Determine the (x, y) coordinate at the center of the cell enclosing the given text.  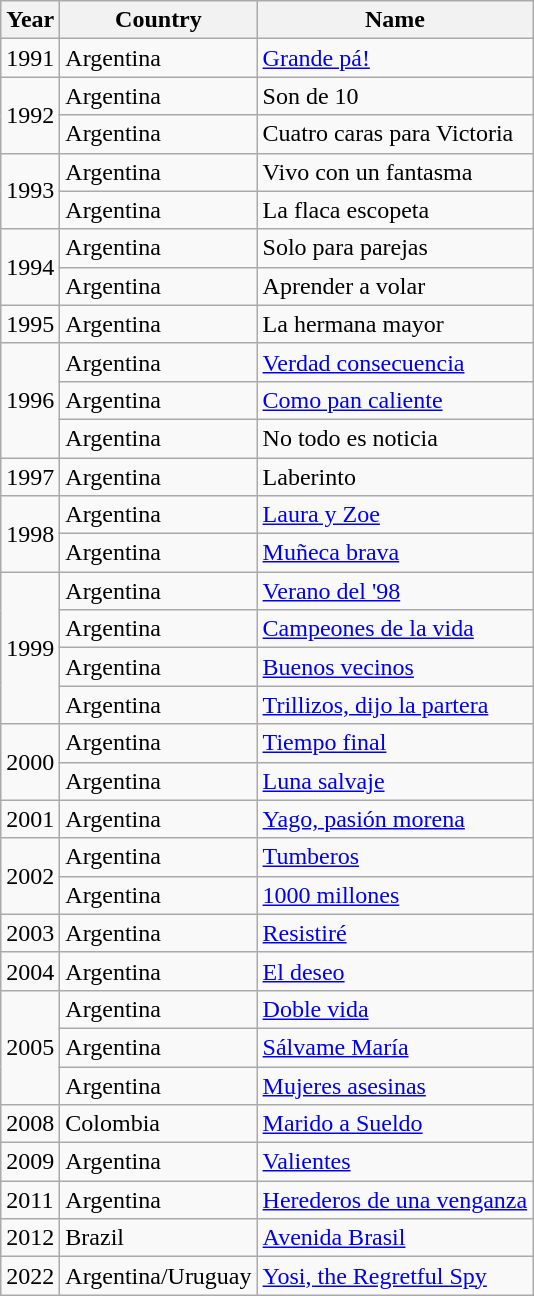
2004 (30, 971)
2000 (30, 762)
Laura y Zoe (395, 515)
Verano del '98 (395, 591)
Son de 10 (395, 96)
1995 (30, 324)
Herederos de una venganza (395, 1200)
1994 (30, 267)
Solo para parejas (395, 248)
Yago, pasión morena (395, 819)
2011 (30, 1200)
No todo es noticia (395, 438)
Country (158, 20)
Buenos vecinos (395, 667)
Brazil (158, 1238)
2003 (30, 933)
Colombia (158, 1124)
2002 (30, 876)
Year (30, 20)
Doble vida (395, 1009)
Grande pá! (395, 58)
1996 (30, 400)
Tiempo final (395, 743)
2012 (30, 1238)
Avenida Brasil (395, 1238)
2009 (30, 1162)
La hermana mayor (395, 324)
Sálvame María (395, 1047)
1999 (30, 648)
Valientes (395, 1162)
Resistiré (395, 933)
La flaca escopeta (395, 210)
Name (395, 20)
Campeones de la vida (395, 629)
Cuatro caras para Victoria (395, 134)
2005 (30, 1047)
2022 (30, 1276)
Mujeres asesinas (395, 1085)
Aprender a volar (395, 286)
Yosi, the Regretful Spy (395, 1276)
Argentina/Uruguay (158, 1276)
1991 (30, 58)
Muñeca brava (395, 553)
Luna salvaje (395, 781)
Laberinto (395, 477)
Marido a Sueldo (395, 1124)
1000 millones (395, 895)
2008 (30, 1124)
Tumberos (395, 857)
Trillizos, dijo la partera (395, 705)
1992 (30, 115)
Verdad consecuencia (395, 362)
1998 (30, 534)
Vivo con un fantasma (395, 172)
2001 (30, 819)
Como pan caliente (395, 400)
El deseo (395, 971)
1993 (30, 191)
1997 (30, 477)
